Return the (x, y) coordinate for the center point of the cell that contains the specified text.  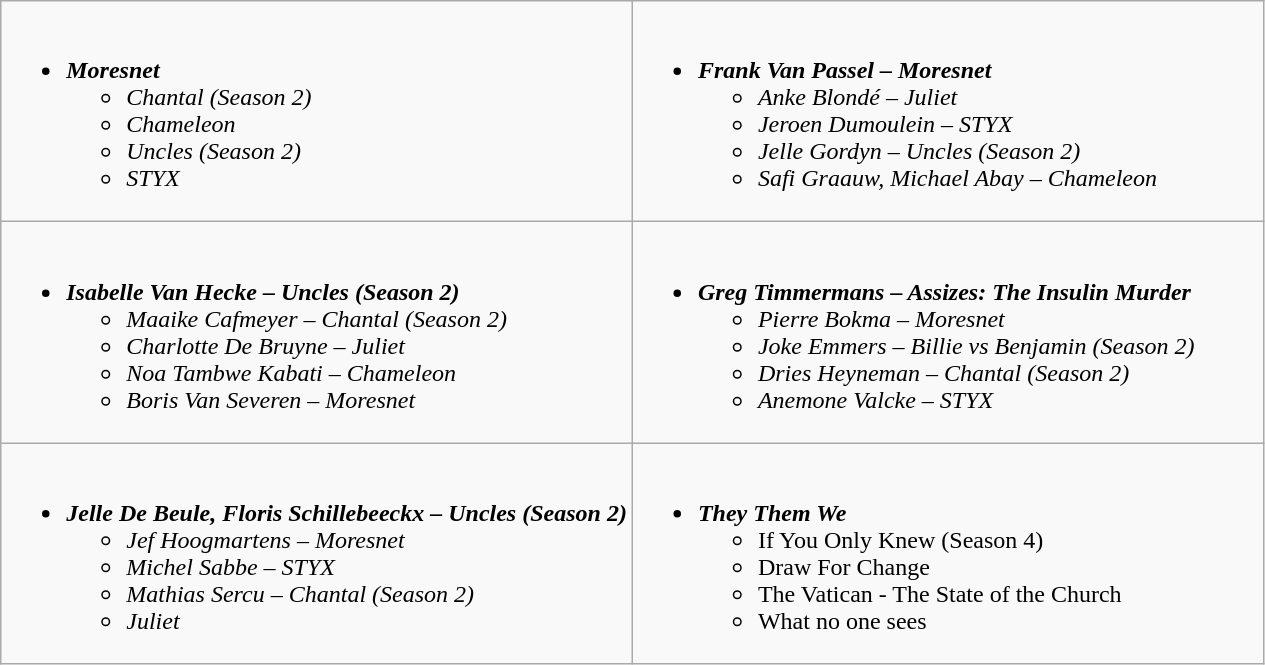
Frank Van Passel – MoresnetAnke Blondé – JulietJeroen Dumoulein – STYXJelle Gordyn – Uncles (Season 2)Safi Graauw, Michael Abay – Chameleon (948, 112)
Jelle De Beule, Floris Schillebeeckx – Uncles (Season 2)Jef Hoogmartens – MoresnetMichel Sabbe – STYXMathias Sercu – Chantal (Season 2)Juliet (317, 554)
MoresnetChantal (Season 2)ChameleonUncles (Season 2)STYX (317, 112)
They Them WeIf You Only Knew (Season 4)Draw For ChangeThe Vatican - The State of the ChurchWhat no one sees (948, 554)
